Capture the cell that displays the provided text and extract its [x, y] central coordinate. 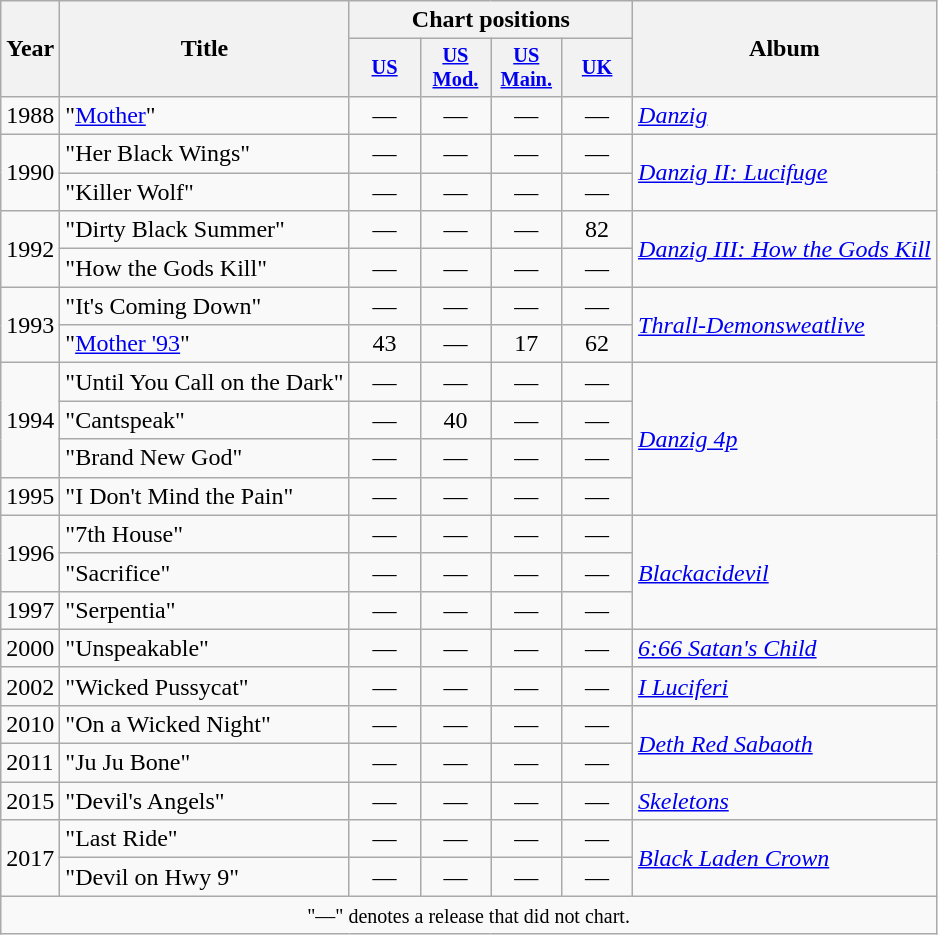
2010 [30, 724]
6:66 Satan's Child [785, 648]
"On a Wicked Night" [204, 724]
"I Don't Mind the Pain" [204, 496]
1992 [30, 249]
2017 [30, 858]
40 [456, 420]
"Devil's Angels" [204, 801]
UK [598, 68]
"Brand New God" [204, 458]
2000 [30, 648]
"How the Gods Kill" [204, 268]
Danzig [785, 115]
2015 [30, 801]
1996 [30, 553]
"Last Ride" [204, 839]
"Mother '93" [204, 344]
"It's Coming Down" [204, 306]
"Until You Call on the Dark" [204, 382]
62 [598, 344]
1993 [30, 325]
"Unspeakable" [204, 648]
Danzig 4p [785, 439]
US Mod. [456, 68]
"Serpentia" [204, 610]
"Wicked Pussycat" [204, 686]
"—" denotes a release that did not chart. [469, 915]
Deth Red Sabaoth [785, 743]
1988 [30, 115]
Thrall-Demonsweatlive [785, 325]
1990 [30, 173]
Black Laden Crown [785, 858]
"Her Black Wings" [204, 154]
Skeletons [785, 801]
"Dirty Black Summer" [204, 230]
43 [384, 344]
Chart positions [490, 20]
2002 [30, 686]
1997 [30, 610]
"7th House" [204, 534]
1994 [30, 420]
"Devil on Hwy 9" [204, 877]
82 [598, 230]
"Cantspeak" [204, 420]
"Ju Ju Bone" [204, 763]
1995 [30, 496]
2011 [30, 763]
Blackacidevil [785, 572]
"Killer Wolf" [204, 192]
Danzig II: Lucifuge [785, 173]
"Mother" [204, 115]
Album [785, 49]
Danzig III: How the Gods Kill [785, 249]
"Sacrifice" [204, 572]
I Luciferi [785, 686]
17 [526, 344]
US Main. [526, 68]
Year [30, 49]
US [384, 68]
Title [204, 49]
